Locate the cell with the specified text and output its [X, Y] center coordinate. 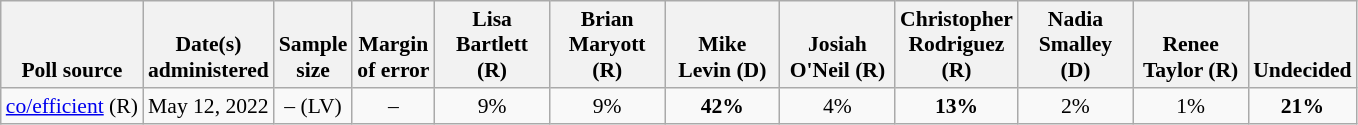
May 12, 2022 [208, 106]
JosiahO'Neil (R) [838, 44]
ChristopherRodriguez (R) [956, 44]
co/efficient (R) [72, 106]
LisaBartlett (R) [492, 44]
Date(s)administered [208, 44]
4% [838, 106]
ReneeTaylor (R) [1190, 44]
BrianMaryott (R) [608, 44]
Marginof error [393, 44]
– (LV) [313, 106]
1% [1190, 106]
42% [722, 106]
21% [1302, 106]
Undecided [1302, 44]
13% [956, 106]
Poll source [72, 44]
– [393, 106]
MikeLevin (D) [722, 44]
Samplesize [313, 44]
2% [1076, 106]
NadiaSmalley (D) [1076, 44]
